Provide the [X, Y] coordinate of the cell's center where the given text is located.  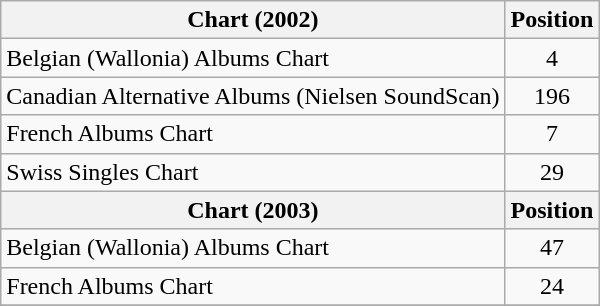
47 [552, 248]
Swiss Singles Chart [253, 172]
Canadian Alternative Albums (Nielsen SoundScan) [253, 96]
29 [552, 172]
24 [552, 286]
4 [552, 58]
Chart (2003) [253, 210]
7 [552, 134]
Chart (2002) [253, 20]
196 [552, 96]
